Return the [X, Y] coordinate for the center point of the cell that contains the specified text.  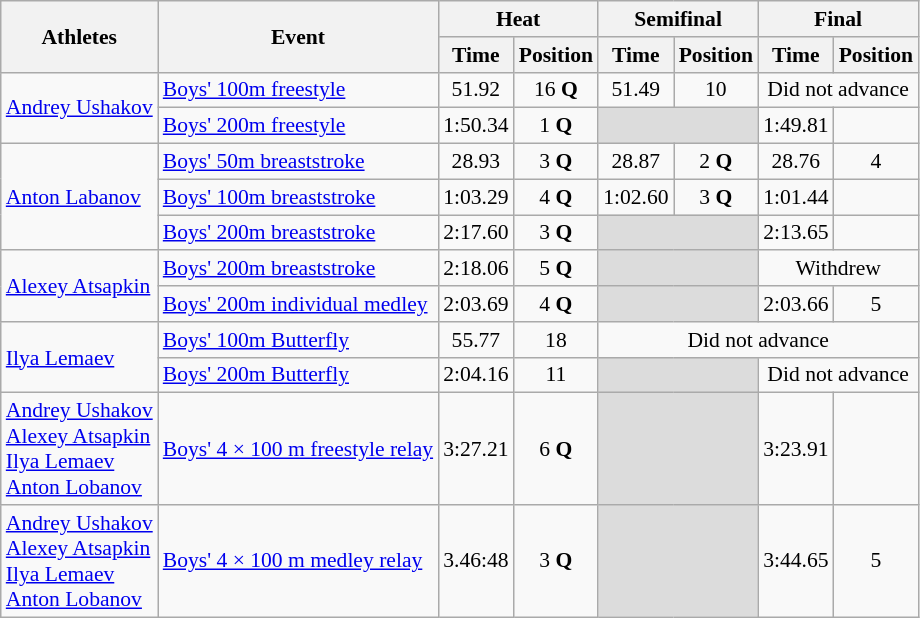
3:23.91 [796, 449]
3.46:48 [476, 561]
Boys' 200m Butterfly [298, 375]
28.87 [636, 162]
Boys' 200m individual medley [298, 304]
Ilya Lemaev [80, 358]
Boys' 4 × 100 m freestyle relay [298, 449]
10 [716, 90]
Alexey Atsapkin [80, 286]
4 [876, 162]
Boys' 200m freestyle [298, 126]
Withdrew [838, 269]
1:01.44 [796, 197]
6 Q [556, 449]
51.49 [636, 90]
Boys' 50m breaststroke [298, 162]
2 Q [716, 162]
2:03.69 [476, 304]
Heat [518, 19]
2:03.66 [796, 304]
1:03.29 [476, 197]
Andrey Ushakov [80, 108]
Boys' 4 × 100 m medley relay [298, 561]
3:27.21 [476, 449]
51.92 [476, 90]
Boys' 100m breaststroke [298, 197]
18 [556, 340]
16 Q [556, 90]
3:44.65 [796, 561]
Event [298, 36]
28.93 [476, 162]
28.76 [796, 162]
2:04.16 [476, 375]
Boys' 100m Butterfly [298, 340]
11 [556, 375]
2:18.06 [476, 269]
Boys' 100m freestyle [298, 90]
2:17.60 [476, 233]
Anton Labanov [80, 198]
1:02.60 [636, 197]
1 Q [556, 126]
55.77 [476, 340]
1:49.81 [796, 126]
1:50.34 [476, 126]
Athletes [80, 36]
Final [838, 19]
5 Q [556, 269]
2:13.65 [796, 233]
Semifinal [678, 19]
